Locate the cell with the specified text and output its (X, Y) center coordinate. 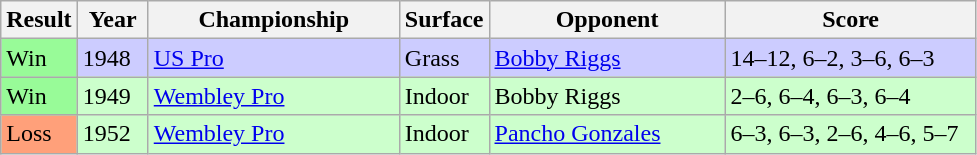
Year (112, 20)
Championship (274, 20)
Result (39, 20)
Pancho Gonzales (607, 134)
14–12, 6–2, 3–6, 6–3 (850, 58)
Surface (444, 20)
6–3, 6–3, 2–6, 4–6, 5–7 (850, 134)
Loss (39, 134)
2–6, 6–4, 6–3, 6–4 (850, 96)
Score (850, 20)
Opponent (607, 20)
US Pro (274, 58)
1949 (112, 96)
1948 (112, 58)
Grass (444, 58)
1952 (112, 134)
